Search for the cell housing the specified text and yield its [X, Y] center coordinate. 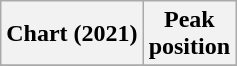
Chart (2021) [72, 34]
Peakposition [189, 34]
